Find where the given text appears and provide that cell's center as (x, y) coordinate. 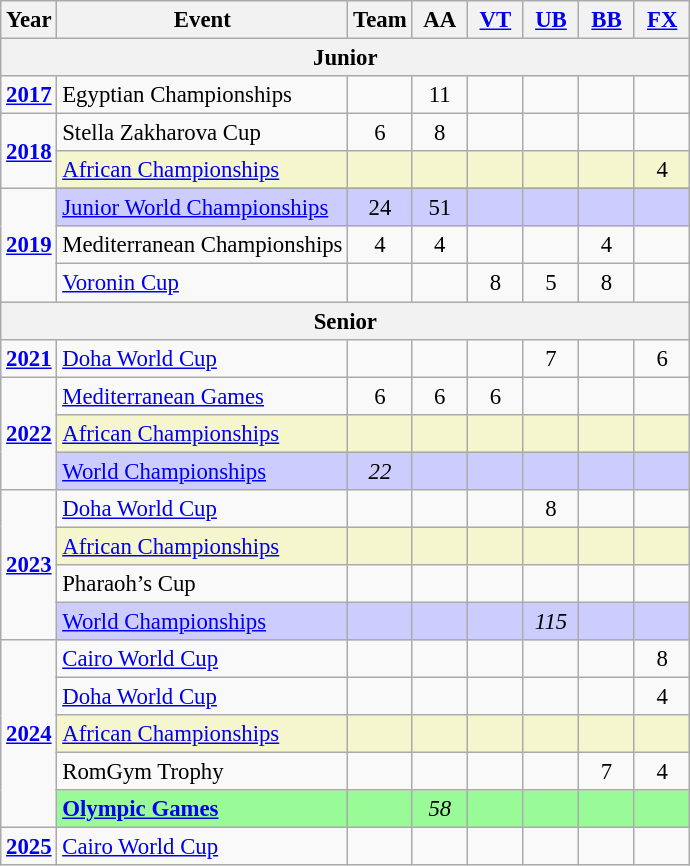
2017 (29, 95)
Olympic Games (202, 809)
UB (551, 20)
FX (662, 20)
Team (380, 20)
Voronin Cup (202, 283)
115 (551, 621)
Mediterranean Championships (202, 245)
Year (29, 20)
BB (607, 20)
2022 (29, 434)
Mediterranean Games (202, 396)
AA (440, 20)
Pharaoh’s Cup (202, 584)
Event (202, 20)
22 (380, 471)
2024 (29, 734)
Junior (346, 58)
5 (551, 283)
58 (440, 809)
24 (380, 208)
2021 (29, 358)
2025 (29, 847)
2023 (29, 565)
Senior (346, 321)
Junior World Championships (202, 208)
Egyptian Championships (202, 95)
Stella Zakharova Cup (202, 133)
51 (440, 208)
2019 (29, 246)
VT (496, 20)
RomGym Trophy (202, 772)
2018 (29, 152)
11 (440, 95)
